Find where the given text appears and provide that cell's center as [x, y] coordinate. 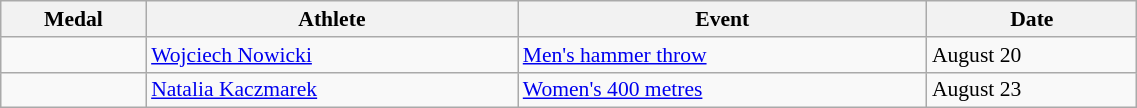
Medal [74, 19]
Athlete [332, 19]
Women's 400 metres [722, 90]
Event [722, 19]
August 20 [1032, 55]
Wojciech Nowicki [332, 55]
August 23 [1032, 90]
Men's hammer throw [722, 55]
Date [1032, 19]
Natalia Kaczmarek [332, 90]
